From the cell containing the given text, extract its center point as (X, Y) coordinate. 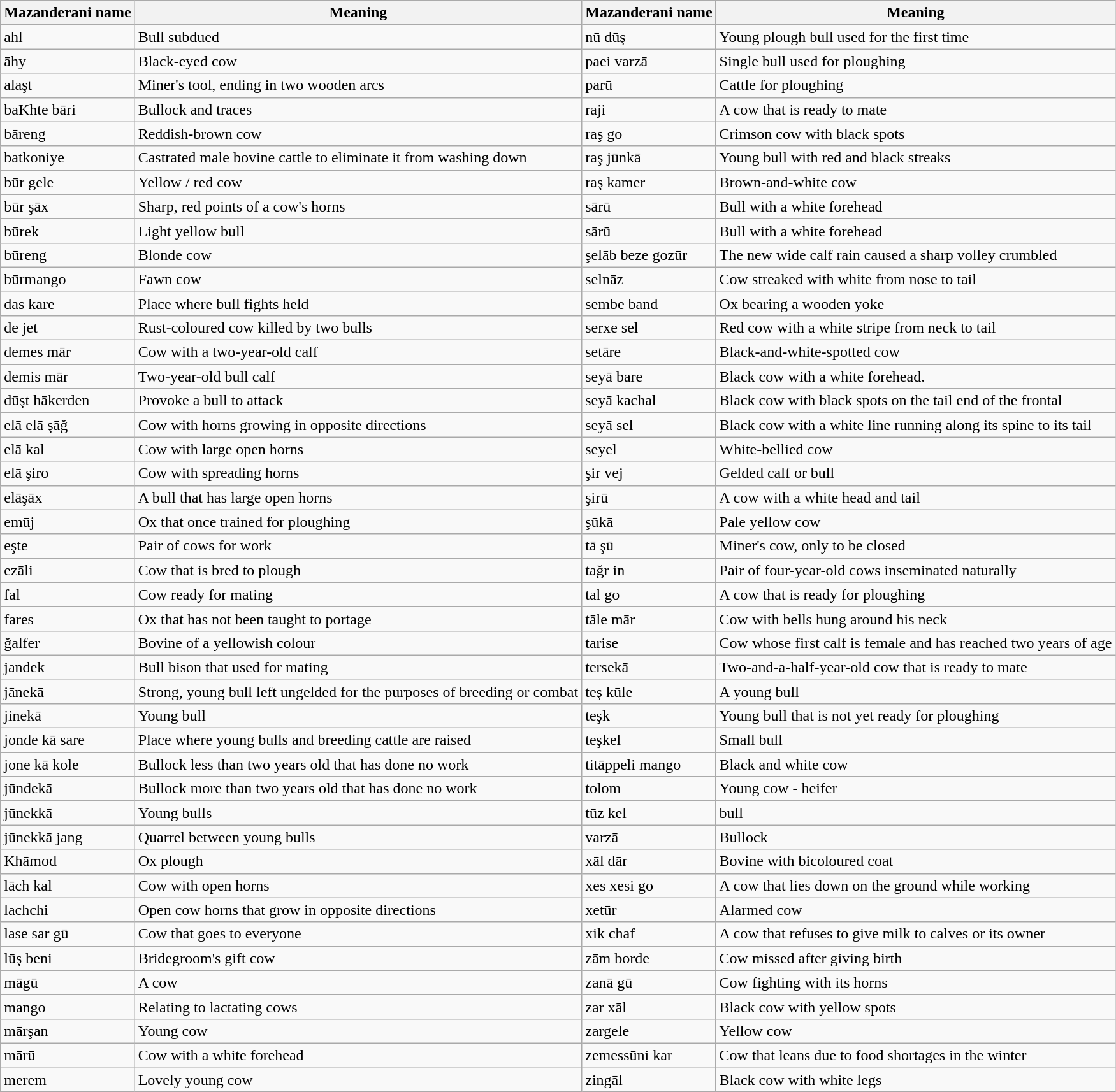
Young cow (358, 1031)
Small bull (915, 740)
teşk (649, 716)
varzā (649, 837)
Cow with bells hung around his neck (915, 619)
Cow with spreading horns (358, 473)
būr şāx (68, 206)
nū dūş (649, 37)
Cow that is bred to plough (358, 570)
sembe band (649, 304)
Provoke a bull to attack (358, 401)
Young bull with red and black streaks (915, 158)
tal go (649, 594)
Fawn cow (358, 279)
elāşāx (68, 498)
māgū (68, 982)
xetūr (649, 910)
Alarmed cow (915, 910)
batkoniye (68, 158)
Red cow with a white stripe from neck to tail (915, 328)
lūş beni (68, 958)
das kare (68, 304)
serxe sel (649, 328)
lachchi (68, 910)
Cattle for ploughing (915, 85)
Ox that once trained for ploughing (358, 522)
de jet (68, 328)
eşte (68, 546)
Bullock less than two years old that has done no work (358, 765)
Reddish-brown cow (358, 134)
Place where bull fights held (358, 304)
tūz kel (649, 813)
şir vej (649, 473)
Cow with a two-year-old calf (358, 352)
dūşt hākerden (68, 401)
Young bull (358, 716)
tā şū (649, 546)
A cow that refuses to give milk to calves or its owner (915, 934)
zargele (649, 1031)
jūnekkā jang (68, 837)
būreng (68, 255)
Two-year-old bull calf (358, 377)
jandek (68, 667)
A bull that has large open horns (358, 498)
Relating to lactating cows (358, 1007)
Bovine of a yellowish colour (358, 643)
Cow ready for mating (358, 594)
Miner's tool, ending in two wooden arcs (358, 85)
Cow with large open horns (358, 449)
Pair of four-year-old cows inseminated naturally (915, 570)
A cow that is ready for ploughing (915, 594)
setāre (649, 352)
bāreng (68, 134)
jānekā (68, 691)
jūndekā (68, 789)
Black cow with a white line running along its spine to its tail (915, 425)
Pair of cows for work (358, 546)
A cow that lies down on the ground while working (915, 886)
Pale yellow cow (915, 522)
demis mār (68, 377)
zemessūni kar (649, 1055)
Lovely young cow (358, 1080)
Black and white cow (915, 765)
Bullock and traces (358, 110)
Black cow with white legs (915, 1080)
jinekā (68, 716)
Cow missed after giving birth (915, 958)
zanā gū (649, 982)
Bullock more than two years old that has done no work (358, 789)
elā kal (68, 449)
seyel (649, 449)
mango (68, 1007)
būr gele (68, 182)
merem (68, 1080)
Crimson cow with black spots (915, 134)
Young cow - heifer (915, 789)
fares (68, 619)
Sharp, red points of a cow's horns (358, 206)
Place where young bulls and breeding cattle are raised (358, 740)
Cow with horns growing in opposite directions (358, 425)
A cow that is ready to mate (915, 110)
raş jūnkā (649, 158)
elā şiro (68, 473)
Black cow with a white forehead. (915, 377)
A cow (358, 982)
Yellow / red cow (358, 182)
Bullock (915, 837)
Blonde cow (358, 255)
Black-and-white-spotted cow (915, 352)
Miner's cow, only to be closed (915, 546)
alaşt (68, 85)
elā elā şāğ (68, 425)
zingāl (649, 1080)
Ox that has not been taught to portage (358, 619)
Cow fighting with its horns (915, 982)
Khāmod (68, 861)
bull (915, 813)
lase sar gū (68, 934)
Two-and-a-half-year-old cow that is ready to mate (915, 667)
xāl dār (649, 861)
A young bull (915, 691)
lāch kal (68, 886)
būrek (68, 231)
tarise (649, 643)
Black cow with yellow spots (915, 1007)
Bull subdued (358, 37)
raji (649, 110)
zām borde (649, 958)
Black-eyed cow (358, 61)
āhy (68, 61)
tersekā (649, 667)
demes mār (68, 352)
Open cow horns that grow in opposite directions (358, 910)
Young bulls (358, 813)
Brown-and-white cow (915, 182)
Bovine with bicoloured coat (915, 861)
teş kūle (649, 691)
paei varzā (649, 61)
tolom (649, 789)
jūnekkā (68, 813)
Single bull used for ploughing (915, 61)
Cow streaked with white from nose to tail (915, 279)
şūkā (649, 522)
parū (649, 85)
şirū (649, 498)
Cow that goes to everyone (358, 934)
Young plough bull used for the first time (915, 37)
mārū (68, 1055)
baKhte bāri (68, 110)
Light yellow bull (358, 231)
Yellow cow (915, 1031)
fal (68, 594)
Bridegroom's gift cow (358, 958)
mārşan (68, 1031)
xes xesi go (649, 886)
ezāli (68, 570)
ğalfer (68, 643)
Rust-coloured cow killed by two bulls (358, 328)
zar xāl (649, 1007)
Black cow with black spots on the tail end of the frontal (915, 401)
Ox plough (358, 861)
The new wide calf rain caused a sharp volley crumbled (915, 255)
Bull bison that used for mating (358, 667)
raş go (649, 134)
raş kamer (649, 182)
teşkel (649, 740)
tağr in (649, 570)
selnāz (649, 279)
Gelded calf or bull (915, 473)
jonde kā sare (68, 740)
seyā kachal (649, 401)
seyā bare (649, 377)
Quarrel between young bulls (358, 837)
Cow with a white forehead (358, 1055)
emūj (68, 522)
titāppeli mango (649, 765)
White-bellied cow (915, 449)
A cow with a white head and tail (915, 498)
Strong, young bull left ungelded for the purposes of breeding or combat (358, 691)
Cow with open horns (358, 886)
xik chaf (649, 934)
Castrated male bovine cattle to eliminate it from washing down (358, 158)
şelāb beze gozūr (649, 255)
Young bull that is not yet ready for ploughing (915, 716)
jone kā kole (68, 765)
seyā sel (649, 425)
Cow whose first calf is female and has reached two years of age (915, 643)
Cow that leans due to food shortages in the winter (915, 1055)
ahl (68, 37)
Ox bearing a wooden yoke (915, 304)
tāle mār (649, 619)
būrmango (68, 279)
